Return the (X, Y) coordinate for the center point of the cell that contains the specified text.  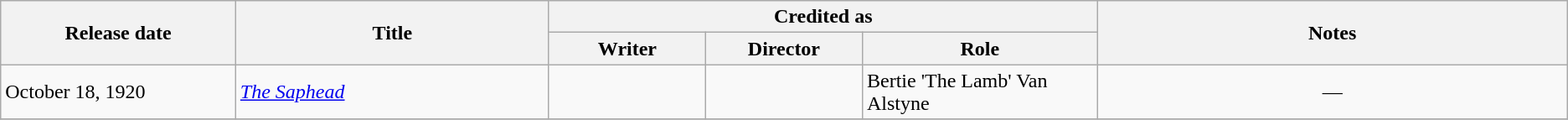
— (1332, 92)
Credited as (823, 17)
The Saphead (392, 92)
October 18, 1920 (119, 92)
Release date (119, 33)
Writer (627, 49)
Role (980, 49)
Bertie 'The Lamb' Van Alstyne (980, 92)
Notes (1332, 33)
Director (784, 49)
Title (392, 33)
